Find where the given text appears and provide that cell's center as [x, y] coordinate. 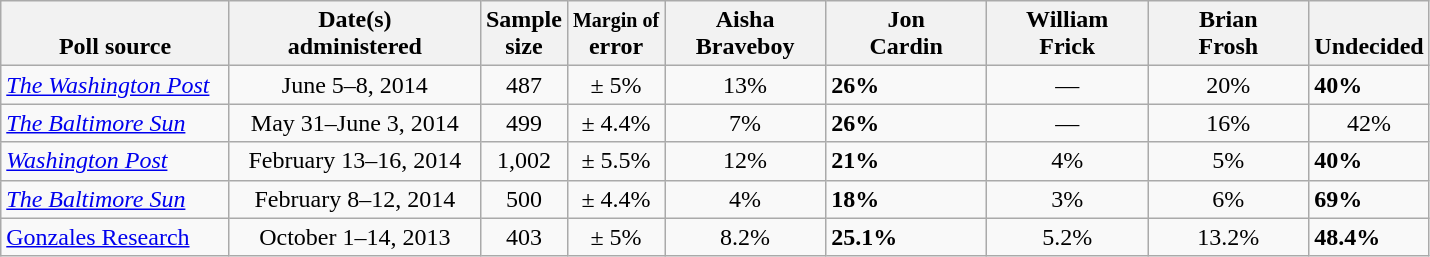
JonCardin [906, 34]
21% [906, 161]
18% [906, 199]
5.2% [1068, 237]
Margin oferror [616, 34]
The Washington Post [116, 85]
42% [1369, 123]
499 [524, 123]
February 8–12, 2014 [354, 199]
October 1–14, 2013 [354, 237]
Undecided [1369, 34]
25.1% [906, 237]
500 [524, 199]
403 [524, 237]
WilliamFrick [1068, 34]
1,002 [524, 161]
487 [524, 85]
20% [1228, 85]
Washington Post [116, 161]
12% [746, 161]
16% [1228, 123]
69% [1369, 199]
June 5–8, 2014 [354, 85]
8.2% [746, 237]
± 5.5% [616, 161]
Date(s)administered [354, 34]
5% [1228, 161]
6% [1228, 199]
13.2% [1228, 237]
3% [1068, 199]
Gonzales Research [116, 237]
7% [746, 123]
Samplesize [524, 34]
48.4% [1369, 237]
BrianFrosh [1228, 34]
13% [746, 85]
February 13–16, 2014 [354, 161]
Poll source [116, 34]
AishaBraveboy [746, 34]
May 31–June 3, 2014 [354, 123]
